Provide the (x, y) coordinate of the cell's center where the given text is located.  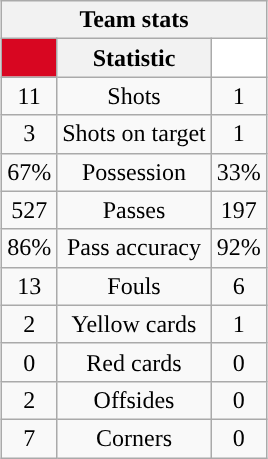
197 (238, 210)
13 (30, 286)
Fouls (134, 286)
Corners (134, 438)
Offsides (134, 400)
527 (30, 210)
11 (30, 96)
Team stats (134, 20)
Passes (134, 210)
Shots on target (134, 134)
33% (238, 172)
3 (30, 134)
92% (238, 248)
Yellow cards (134, 324)
67% (30, 172)
Shots (134, 96)
Pass accuracy (134, 248)
Statistic (134, 58)
6 (238, 286)
7 (30, 438)
Red cards (134, 362)
Possession (134, 172)
86% (30, 248)
